For the text-containing cell, return its midpoint in (x, y) coordinate format. 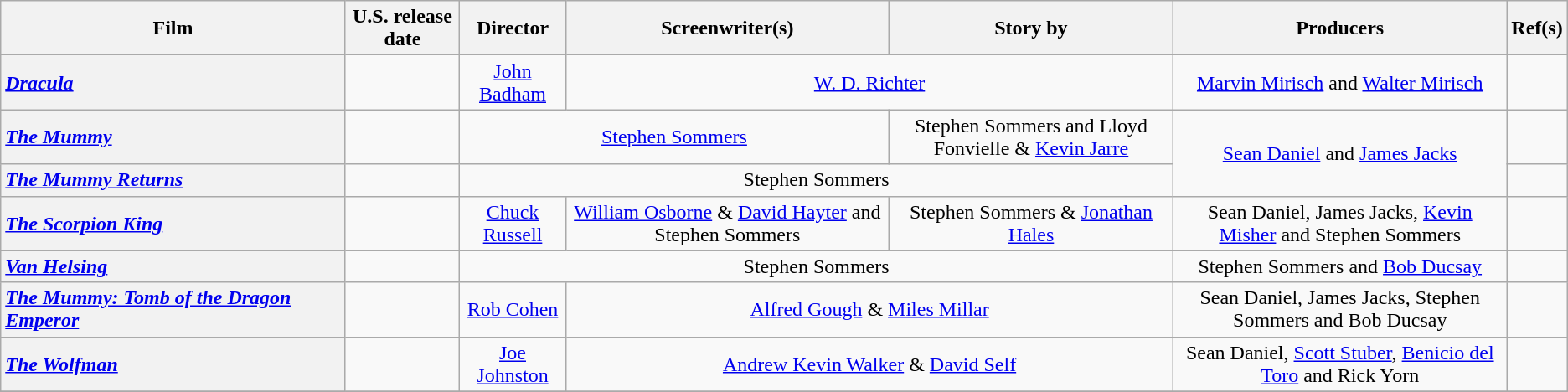
Screenwriter(s) (727, 28)
Stephen Sommers and Bob Ducsay (1340, 266)
Stephen Sommers and Lloyd Fonvielle & Kevin Jarre (1030, 137)
Sean Daniel, James Jacks, Stephen Sommers and Bob Ducsay (1340, 310)
Ref(s) (1537, 28)
Rob Cohen (513, 310)
The Mummy: Tomb of the Dragon Emperor (173, 310)
Film (173, 28)
John Badham (513, 82)
U.S. release date (402, 28)
W. D. Richter (869, 82)
Director (513, 28)
Sean Daniel and James Jacks (1340, 152)
Chuck Russell (513, 223)
The Scorpion King (173, 223)
Marvin Mirisch and Walter Mirisch (1340, 82)
Van Helsing (173, 266)
Sean Daniel, Scott Stuber, Benicio del Toro and Rick Yorn (1340, 364)
Producers (1340, 28)
William Osborne & David Hayter and Stephen Sommers (727, 223)
Sean Daniel, James Jacks, Kevin Misher and Stephen Sommers (1340, 223)
Andrew Kevin Walker & David Self (869, 364)
The Mummy (173, 137)
Story by (1030, 28)
The Wolfman (173, 364)
Dracula (173, 82)
Joe Johnston (513, 364)
Stephen Sommers & Jonathan Hales (1030, 223)
The Mummy Returns (173, 180)
Alfred Gough & Miles Millar (869, 310)
